Identify which cell holds the provided text, then report its [x, y] central coordinate. 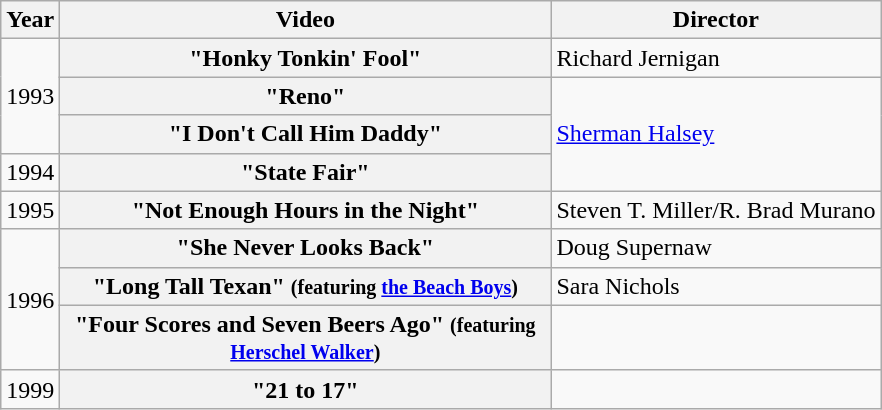
"Four Scores and Seven Beers Ago" (featuring Herschel Walker) [306, 338]
"Reno" [306, 96]
Year [30, 20]
Video [306, 20]
Steven T. Miller/R. Brad Murano [716, 210]
1995 [30, 210]
"21 to 17" [306, 389]
Sherman Halsey [716, 134]
1993 [30, 96]
"I Don't Call Him Daddy" [306, 134]
"Not Enough Hours in the Night" [306, 210]
"Honky Tonkin' Fool" [306, 58]
1994 [30, 172]
"State Fair" [306, 172]
"She Never Looks Back" [306, 248]
1999 [30, 389]
1996 [30, 300]
Richard Jernigan [716, 58]
Director [716, 20]
"Long Tall Texan" (featuring the Beach Boys) [306, 286]
Doug Supernaw [716, 248]
Sara Nichols [716, 286]
